Identify which cell holds the provided text, then report its (x, y) central coordinate. 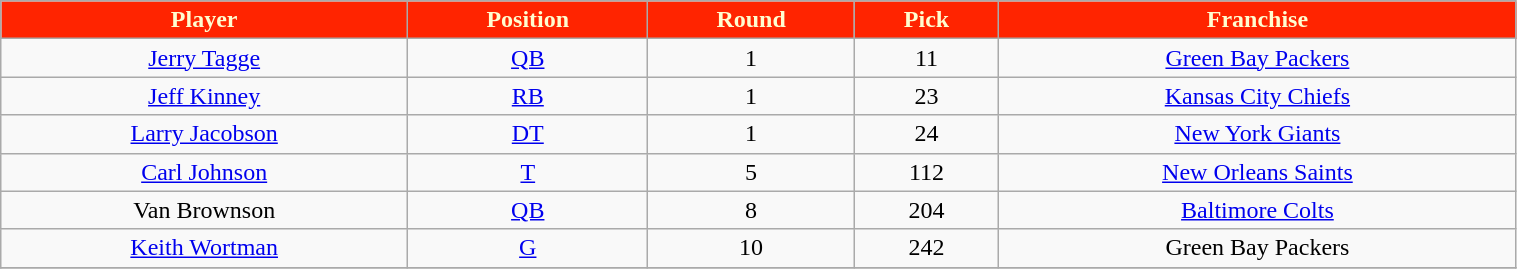
5 (751, 172)
24 (926, 134)
112 (926, 172)
Kansas City Chiefs (1258, 96)
Player (204, 20)
DT (528, 134)
Jerry Tagge (204, 58)
Keith Wortman (204, 248)
Pick (926, 20)
10 (751, 248)
Franchise (1258, 20)
G (528, 248)
New Orleans Saints (1258, 172)
23 (926, 96)
RB (528, 96)
Larry Jacobson (204, 134)
Position (528, 20)
Round (751, 20)
Van Brownson (204, 210)
New York Giants (1258, 134)
11 (926, 58)
T (528, 172)
Baltimore Colts (1258, 210)
204 (926, 210)
8 (751, 210)
Jeff Kinney (204, 96)
Carl Johnson (204, 172)
242 (926, 248)
